Locate the cell with the specified text and output its [X, Y] center coordinate. 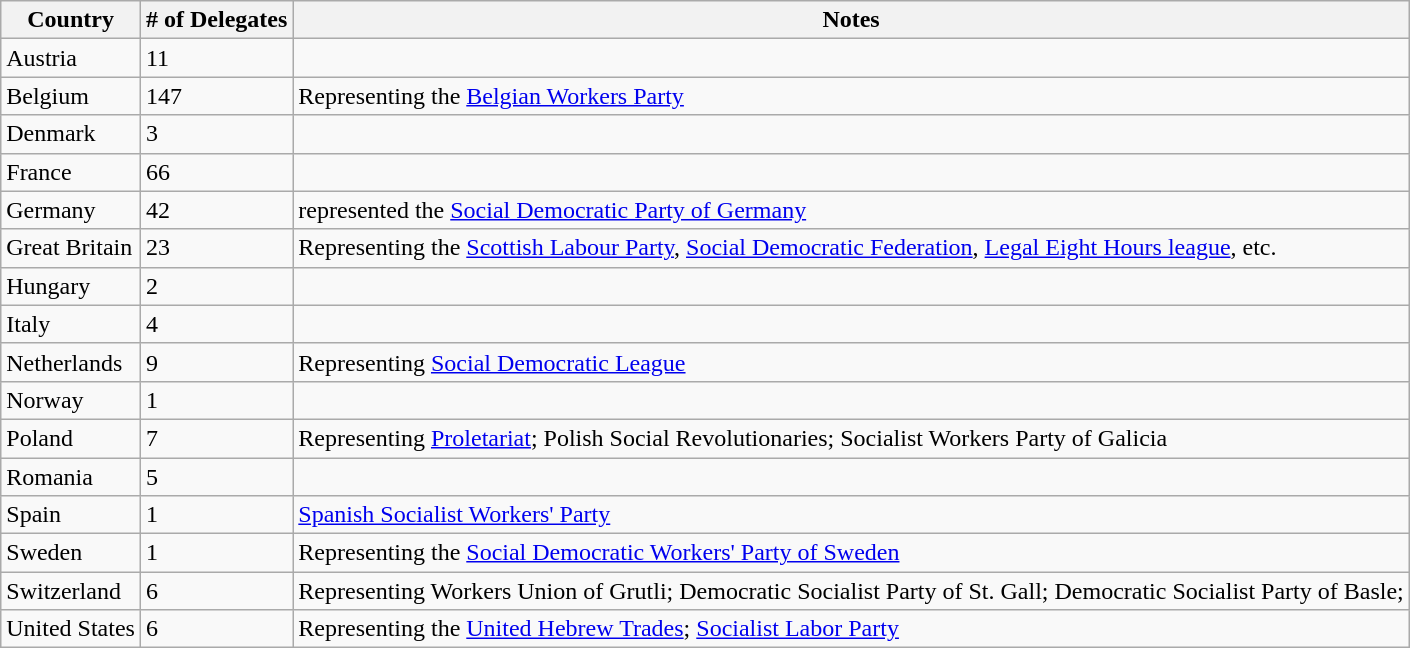
5 [216, 477]
66 [216, 172]
9 [216, 362]
Representing the United Hebrew Trades; Socialist Labor Party [851, 629]
France [71, 172]
4 [216, 324]
Romania [71, 477]
7 [216, 438]
147 [216, 96]
11 [216, 58]
Notes [851, 20]
Representing the Scottish Labour Party, Social Democratic Federation, Legal Eight Hours league, etc. [851, 248]
Netherlands [71, 362]
Spain [71, 515]
# of Delegates [216, 20]
Representing Proletariat; Polish Social Revolutionaries; Socialist Workers Party of Galicia [851, 438]
Hungary [71, 286]
Representing Social Democratic League [851, 362]
2 [216, 286]
3 [216, 134]
Sweden [71, 553]
Representing the Social Democratic Workers' Party of Sweden [851, 553]
42 [216, 210]
United States [71, 629]
Spanish Socialist Workers' Party [851, 515]
Germany [71, 210]
Representing the Belgian Workers Party [851, 96]
Great Britain [71, 248]
Denmark [71, 134]
Country [71, 20]
Representing Workers Union of Grutli; Democratic Socialist Party of St. Gall; Democratic Socialist Party of Basle; [851, 591]
Belgium [71, 96]
represented the Social Democratic Party of Germany [851, 210]
23 [216, 248]
Italy [71, 324]
Norway [71, 400]
Poland [71, 438]
Austria [71, 58]
Switzerland [71, 591]
